Return [X, Y] of the center of cell containing provided text 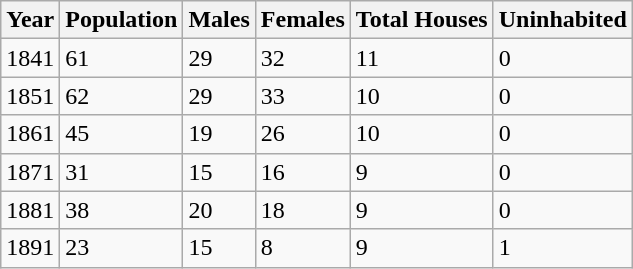
Year [30, 20]
26 [302, 134]
16 [302, 172]
19 [219, 134]
23 [122, 248]
32 [302, 58]
Females [302, 20]
18 [302, 210]
1841 [30, 58]
1861 [30, 134]
Total Houses [422, 20]
Uninhabited [562, 20]
33 [302, 96]
31 [122, 172]
45 [122, 134]
1891 [30, 248]
1881 [30, 210]
Males [219, 20]
Population [122, 20]
38 [122, 210]
62 [122, 96]
1851 [30, 96]
1871 [30, 172]
8 [302, 248]
20 [219, 210]
1 [562, 248]
61 [122, 58]
11 [422, 58]
